Scan for the cell matching the given text and deliver its [X, Y] coordinate at center. 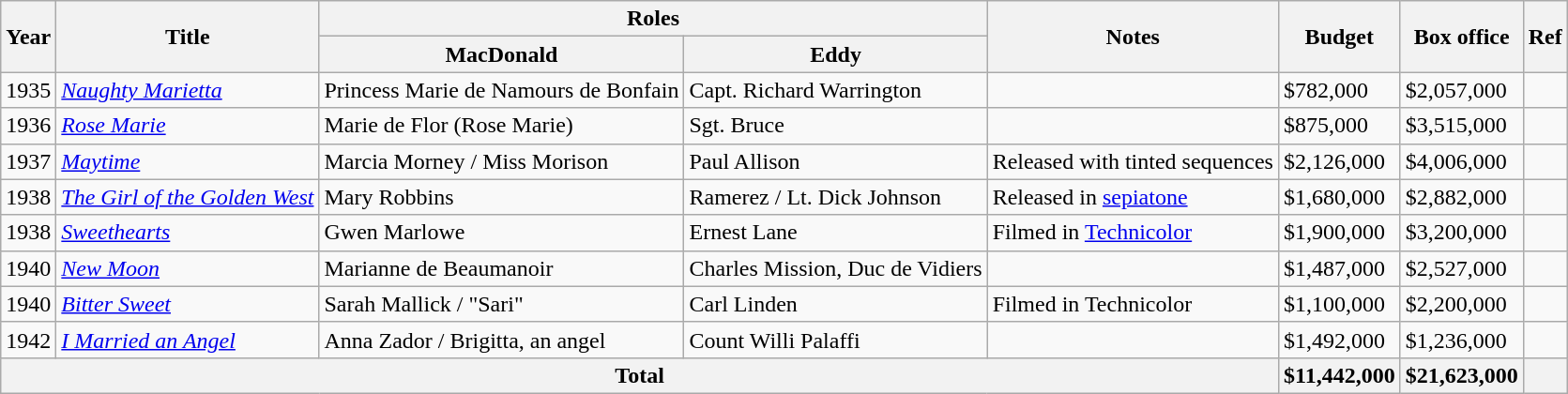
Count Willi Palaffi [835, 340]
Bitter Sweet [188, 304]
$1,492,000 [1339, 340]
Sgt. Bruce [835, 126]
Ref [1545, 37]
Box office [1462, 37]
Sarah Mallick / "Sari" [501, 304]
Roles [653, 19]
$11,442,000 [1339, 375]
Marianne de Beaumanoir [501, 268]
$3,200,000 [1462, 233]
Ernest Lane [835, 233]
$1,680,000 [1339, 197]
Budget [1339, 37]
New Moon [188, 268]
Naughty Marietta [188, 90]
I Married an Angel [188, 340]
$1,487,000 [1339, 268]
Capt. Richard Warrington [835, 90]
$2,200,000 [1462, 304]
$1,100,000 [1339, 304]
Sweethearts [188, 233]
Paul Allison [835, 161]
Marie de Flor (Rose Marie) [501, 126]
$4,006,000 [1462, 161]
Total [640, 375]
$875,000 [1339, 126]
Released in sepiatone [1133, 197]
1936 [28, 126]
Ramerez / Lt. Dick Johnson [835, 197]
$2,882,000 [1462, 197]
$21,623,000 [1462, 375]
$1,900,000 [1339, 233]
$1,236,000 [1462, 340]
1937 [28, 161]
Rose Marie [188, 126]
$2,126,000 [1339, 161]
Maytime [188, 161]
Princess Marie de Namours de Bonfain [501, 90]
Mary Robbins [501, 197]
Gwen Marlowe [501, 233]
The Girl of the Golden West [188, 197]
$3,515,000 [1462, 126]
MacDonald [501, 54]
Charles Mission, Duc de Vidiers [835, 268]
Year [28, 37]
Anna Zador / Brigitta, an angel [501, 340]
1942 [28, 340]
Marcia Morney / Miss Morison [501, 161]
$2,527,000 [1462, 268]
Title [188, 37]
Carl Linden [835, 304]
Released with tinted sequences [1133, 161]
$2,057,000 [1462, 90]
1935 [28, 90]
Eddy [835, 54]
Notes [1133, 37]
$782,000 [1339, 90]
